For the text-containing cell, return its midpoint in (x, y) coordinate format. 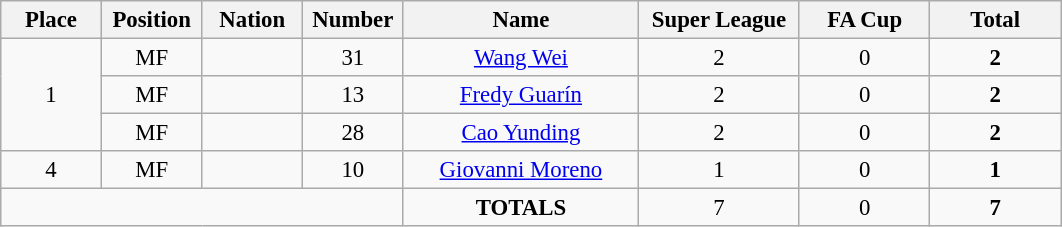
Total (996, 20)
TOTALS (521, 208)
Place (52, 20)
10 (354, 170)
Wang Wei (521, 58)
Position (152, 20)
Giovanni Moreno (521, 170)
Number (354, 20)
28 (354, 133)
Cao Yunding (521, 133)
Super League (720, 20)
Nation (252, 20)
FA Cup (864, 20)
31 (354, 58)
Name (521, 20)
13 (354, 95)
4 (52, 170)
Fredy Guarín (521, 95)
